Locate the cell with the specified text and output its (X, Y) center coordinate. 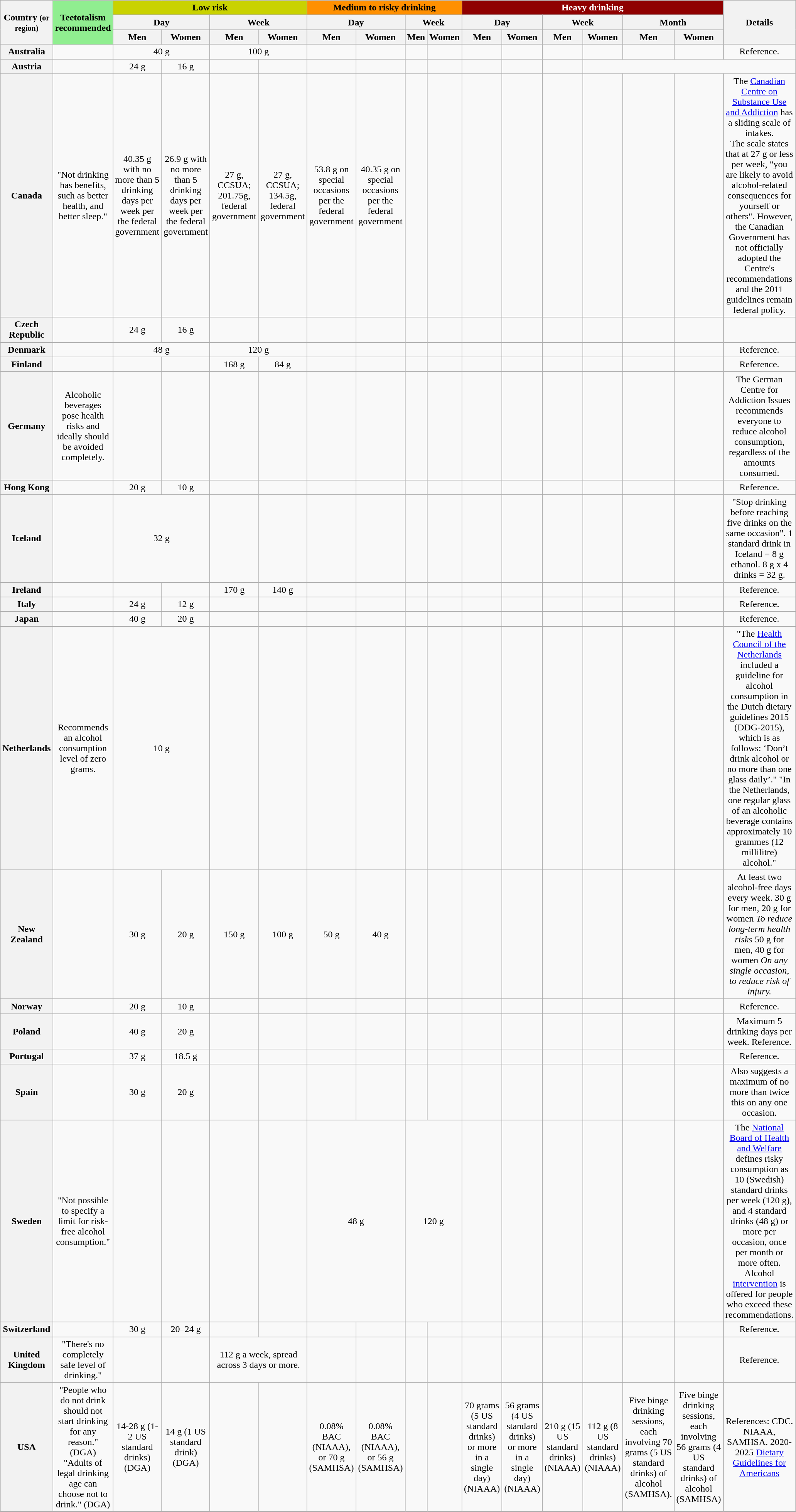
40.35 g with no more than 5 drinking days per week per the federal government (137, 195)
53.8 g on special occasions per the federal government (332, 195)
Details (759, 22)
Denmark (27, 350)
New Zealand (27, 934)
150 g (234, 934)
"There's no completely safe level of drinking." (83, 1360)
Country (or region) (27, 22)
14 g (1 US standard drink) (DGA) (186, 1447)
Canada (27, 195)
27 g, CCSUA; 134.5g, federal government (283, 195)
112 g a week, spread across 3 days or more. (258, 1360)
Ireland (27, 589)
Germany (27, 426)
Finland (27, 364)
The German Centre for Addiction Issues recommends everyone to reduce alcohol consumption, regardless of the amounts consumed. (759, 426)
0.08% BAC (NIAAA), or 56 g (SAMHSA) (380, 1447)
Czech Republic (27, 330)
Netherlands (27, 748)
Hong Kong (27, 487)
Spain (27, 1092)
Five binge drinking sessions, each involving 56 grams (4 US standard drinks) of alcohol (SAMHSA) (699, 1447)
210 g (15 US standard drinks) (NIAAA) (562, 1447)
Sweden (27, 1221)
26.9 g with no more than 5 drinking days per week per the federal government (186, 195)
Iceland (27, 538)
18.5 g (186, 1056)
37 g (137, 1056)
14-28 g (1-2 US standard drinks) (DGA) (137, 1447)
"Not possible to specify a limit for risk-free alcohol consumption." (83, 1221)
Japan (27, 619)
32 g (161, 538)
"Not drinking has benefits, such as better health, and better sleep." (83, 195)
Medium to risky drinking (385, 8)
56 grams (4 US standard drinks) or more in a single day) (NIAAA) (522, 1447)
84 g (283, 364)
112 g (8 US standard drinks) (NIAAA) (603, 1447)
27 g, CCSUA; 201.75g, federal government (234, 195)
40.35 g on special occasions per the federal government (380, 195)
70 grams (5 US standard drinks) or more in a single day) (NIAAA) (482, 1447)
Five binge drinking sessions, each involving 70 grams (5 US standard drinks) of alcohol (SAMHSA). (649, 1447)
Portugal (27, 1056)
12 g (186, 604)
140 g (283, 589)
"Stop drinking before reaching five drinks on the same occasion". 1 standard drink in Iceland = 8 g ethanol. 8 g x 4 drinks = 32 g. (759, 538)
United Kingdom (27, 1360)
Alcoholic beverages pose health risks and ideally should be avoided completely. (83, 426)
Italy (27, 604)
"People who do not drink should not start drinking for any reason." (DGA) "Adults of legal drinking age can choose not to drink." (DGA) (83, 1447)
Heavy drinking (592, 8)
Australia (27, 52)
Austria (27, 66)
Maximum 5 drinking days per week. Reference. (759, 1031)
Month (673, 22)
50 g (332, 934)
Recommends an alcohol consumption level of zero grams. (83, 748)
Norway (27, 1006)
Switzerland (27, 1329)
20–24 g (186, 1329)
USA (27, 1447)
Also suggests a maximum of no more than twice this on any one occasion. (759, 1092)
Poland (27, 1031)
170 g (234, 589)
0.08% BAC (NIAAA), or 70 g (SAMHSA) (332, 1447)
Low risk (210, 8)
References: CDC. NIAAA, SAMHSA. 2020-2025 Dietary Guidelines for Americans (759, 1447)
168 g (234, 364)
Teetotalism recommended (83, 22)
